Provide the (x, y) coordinate of the cell's center where the given text is located.  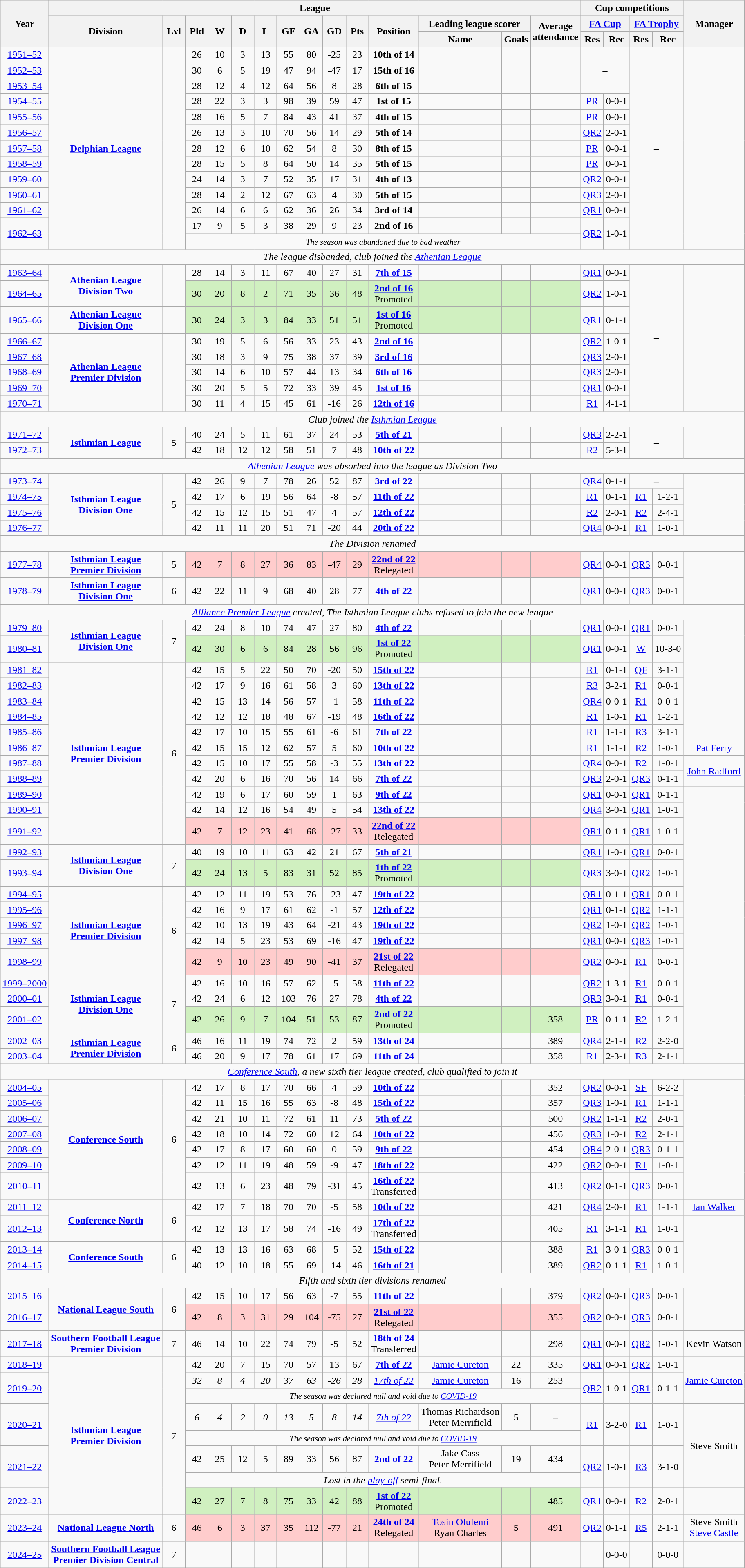
17th of 22 (394, 1380)
1998–99 (25, 962)
2020–21 (25, 1425)
1986–87 (25, 747)
National League South (106, 1309)
1979–80 (25, 628)
335 (556, 1365)
Jake CassPeter Merrifield (460, 1459)
GA (311, 31)
103 (289, 998)
SF (641, 1087)
-9 (334, 1165)
League (315, 8)
Leading league scorer (474, 24)
1th of 22Promoted (394, 873)
-6 (334, 732)
2nd of 16Promoted (394, 293)
-41 (334, 962)
4th of 15 (394, 117)
1961–62 (25, 210)
379 (556, 1296)
The Division renamed (373, 544)
18th of 24Transferred (394, 1344)
-31 (334, 1186)
2023–24 (25, 1528)
2-2-0 (668, 1041)
1974–75 (25, 497)
Ian Walker (714, 1207)
Cup competitions (632, 8)
Averageattendance (556, 31)
2016–17 (25, 1317)
Alliance Premier League created, The Isthmian League clubs refused to join the new league (373, 612)
1st of 16Promoted (394, 320)
Goals (516, 39)
2010–11 (25, 1186)
25 (220, 1459)
1967–68 (25, 357)
-27 (334, 831)
491 (556, 1528)
L (266, 31)
1962–63 (25, 234)
-25 (334, 55)
Manager (714, 24)
16th of 22Transferred (394, 1186)
13th of 24 (394, 1041)
16th of 22 (394, 716)
421 (556, 1207)
Division (106, 31)
2000–01 (25, 998)
-23 (334, 894)
2021–22 (25, 1467)
Kevin Watson (714, 1344)
422 (556, 1165)
2003–04 (25, 1056)
Pld (197, 31)
1976–77 (25, 528)
-21 (334, 925)
253 (556, 1380)
2014–15 (25, 1265)
1958–59 (25, 163)
1980–81 (25, 649)
Year (25, 24)
5th of 14 (394, 132)
-7 (334, 1296)
Southern Football LeaguePremier Division Central (106, 1555)
2019–20 (25, 1388)
2011–12 (25, 1207)
1977–78 (25, 565)
National League North (106, 1528)
4-1-1 (616, 403)
8th of 15 (394, 148)
D (243, 31)
1st of 16 (394, 388)
1970–71 (25, 403)
1955–56 (25, 117)
2-3-1 (616, 1056)
1965–66 (25, 320)
1960–61 (25, 195)
1968–69 (25, 372)
R5 (641, 1528)
16th of 21 (394, 1265)
FA Cup (605, 24)
2024–25 (25, 1555)
7th of 15 (394, 273)
1951–52 (25, 55)
1956–57 (25, 132)
3-2-0 (616, 1425)
355 (556, 1317)
Isthmian League (106, 442)
1982–83 (25, 685)
3rd of 16 (394, 357)
-3 (334, 763)
3-2-1 (616, 685)
454 (556, 1150)
Position (394, 31)
-26 (334, 1380)
Athenian LeagueDivision One (106, 320)
12th of 16 (394, 403)
1993–94 (25, 873)
2-4-1 (668, 512)
405 (556, 1228)
GD (334, 31)
89 (289, 1459)
4th of 13 (394, 179)
John Radford (714, 771)
2007–08 (25, 1134)
Lvl (174, 31)
Tosin OlufemiRyan Charles (460, 1528)
1996–97 (25, 925)
2002–03 (25, 1041)
Conference North (106, 1220)
-77 (334, 1528)
5-3-1 (616, 450)
Athenian LeagueDivision Two (106, 286)
1991–92 (25, 831)
Steve Smith (714, 1446)
2004–05 (25, 1087)
3rd of 22 (394, 481)
2001–02 (25, 1019)
The league disbanded, club joined the Athenian League (373, 257)
2-2-1 (616, 434)
485 (556, 1501)
1992–93 (25, 852)
1975–76 (25, 512)
96 (357, 649)
1966–67 (25, 341)
3-1-0 (668, 1467)
3rd of 14 (394, 210)
The season was abandoned due to bad weather (383, 242)
1964–65 (25, 293)
-75 (334, 1317)
2017–18 (25, 1344)
20th of 22 (394, 528)
1952–53 (25, 70)
Athenian LeaguePremier Division (106, 372)
1973–74 (25, 481)
1969–70 (25, 388)
Delphian League (106, 148)
1959–60 (25, 179)
Conference South, a new sixth tier league created, club qualified to join it (373, 1072)
10th of 14 (394, 55)
94 (311, 70)
1972–73 (25, 450)
15th of 16 (394, 70)
1990–91 (25, 810)
11th of 24 (394, 1056)
Athenian League was absorbed into the league as Division Two (373, 465)
298 (556, 1344)
-19 (334, 716)
98 (289, 101)
18th of 22 (394, 1165)
Pts (357, 31)
1989–90 (25, 794)
2006–07 (25, 1118)
2013–14 (25, 1249)
1999–2000 (25, 983)
1957–58 (25, 148)
Steve SmithSteve Castle (714, 1528)
85 (357, 873)
2012–13 (25, 1228)
Name (460, 39)
112 (311, 1528)
2009–10 (25, 1165)
5th of 22 (394, 1118)
1963–64 (25, 273)
352 (556, 1087)
500 (556, 1118)
1954–55 (25, 101)
2nd of 22 (394, 1459)
Southern Football LeaguePremier Division (106, 1344)
2nd of 22Promoted (394, 1019)
1994–95 (25, 894)
FA Trophy (656, 24)
1987–88 (25, 763)
1995–96 (25, 910)
6th of 15 (394, 86)
17th of 22Transferred (394, 1228)
357 (556, 1103)
6-2-2 (668, 1087)
73 (357, 1118)
1st of 15 (394, 101)
1978–79 (25, 591)
1 (334, 794)
1985–86 (25, 732)
388 (556, 1249)
Club joined the Isthmian League (373, 419)
90 (311, 962)
Fifth and sixth tier divisions renamed (373, 1280)
GF (289, 31)
6th of 16 (394, 372)
-14 (334, 1265)
88 (357, 1501)
24th of 24Relegated (394, 1528)
1971–72 (25, 434)
2022–23 (25, 1501)
2018–19 (25, 1365)
Lost in the play-off semi-final. (383, 1480)
1983–84 (25, 701)
Pat Ferry (714, 747)
2015–16 (25, 1296)
2008–09 (25, 1150)
1981–82 (25, 670)
77 (357, 591)
Thomas RichardsonPeter Merrifield (460, 1417)
1-3-1 (616, 983)
10-3-0 (668, 649)
413 (556, 1186)
434 (556, 1459)
1988–89 (25, 779)
1997–98 (25, 941)
2005–06 (25, 1103)
QF (641, 670)
1953–54 (25, 86)
32 (197, 1380)
1984–85 (25, 716)
456 (556, 1134)
